Scan for the cell matching the given text and deliver its [X, Y] coordinate at center. 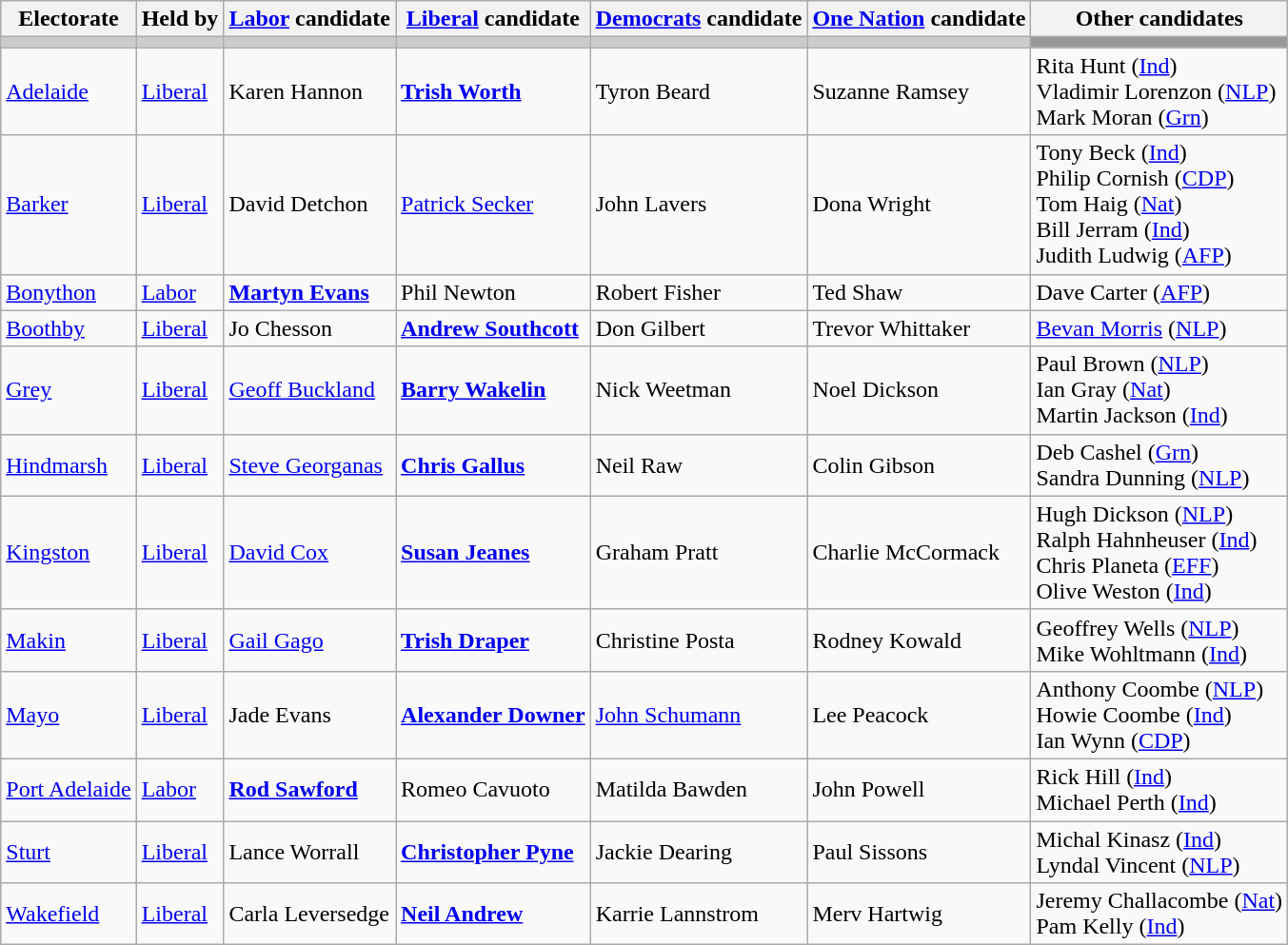
Michal Kinasz (Ind)Lyndal Vincent (NLP) [1159, 851]
Noel Dickson [920, 390]
Hindmarsh [69, 464]
Dave Carter (AFP) [1159, 292]
Deb Cashel (Grn)Sandra Dunning (NLP) [1159, 464]
One Nation candidate [920, 19]
Lee Peacock [920, 715]
Geoffrey Wells (NLP)Mike Wohltmann (Ind) [1159, 640]
Trish Worth [493, 91]
Jackie Dearing [699, 851]
Barker [69, 205]
Paul Sissons [920, 851]
Ted Shaw [920, 292]
Wakefield [69, 914]
Other candidates [1159, 19]
Barry Wakelin [493, 390]
Jeremy Challacombe (Nat)Pam Kelly (Ind) [1159, 914]
Jo Chesson [310, 328]
Nick Weetman [699, 390]
Trevor Whittaker [920, 328]
Andrew Southcott [493, 328]
Gail Gago [310, 640]
Hugh Dickson (NLP)Ralph Hahnheuser (Ind)Chris Planeta (EFF)Olive Weston (Ind) [1159, 552]
Rita Hunt (Ind)Vladimir Lorenzon (NLP)Mark Moran (Grn) [1159, 91]
John Schumann [699, 715]
Democrats candidate [699, 19]
Jade Evans [310, 715]
Geoff Buckland [310, 390]
Suzanne Ramsey [920, 91]
Rod Sawford [310, 790]
Susan Jeanes [493, 552]
Trish Draper [493, 640]
Lance Worrall [310, 851]
Martyn Evans [310, 292]
Grey [69, 390]
Chris Gallus [493, 464]
Steve Georganas [310, 464]
Neil Andrew [493, 914]
Karrie Lannstrom [699, 914]
Tony Beck (Ind)Philip Cornish (CDP)Tom Haig (Nat)Bill Jerram (Ind)Judith Ludwig (AFP) [1159, 205]
Charlie McCormack [920, 552]
Sturt [69, 851]
Tyron Beard [699, 91]
Alexander Downer [493, 715]
Boothby [69, 328]
Bonython [69, 292]
Christopher Pyne [493, 851]
Romeo Cavuoto [493, 790]
David Detchon [310, 205]
Karen Hannon [310, 91]
John Lavers [699, 205]
Bevan Morris (NLP) [1159, 328]
Patrick Secker [493, 205]
Don Gilbert [699, 328]
Adelaide [69, 91]
Neil Raw [699, 464]
Liberal candidate [493, 19]
Anthony Coombe (NLP)Howie Coombe (Ind)Ian Wynn (CDP) [1159, 715]
Carla Leversedge [310, 914]
Dona Wright [920, 205]
Robert Fisher [699, 292]
Christine Posta [699, 640]
John Powell [920, 790]
Electorate [69, 19]
Rodney Kowald [920, 640]
Merv Hartwig [920, 914]
Rick Hill (Ind)Michael Perth (Ind) [1159, 790]
Graham Pratt [699, 552]
David Cox [310, 552]
Colin Gibson [920, 464]
Held by [180, 19]
Matilda Bawden [699, 790]
Port Adelaide [69, 790]
Phil Newton [493, 292]
Kingston [69, 552]
Paul Brown (NLP)Ian Gray (Nat)Martin Jackson (Ind) [1159, 390]
Mayo [69, 715]
Makin [69, 640]
Labor candidate [310, 19]
